Determine the [X, Y] coordinate at the center of the cell enclosing the given text.  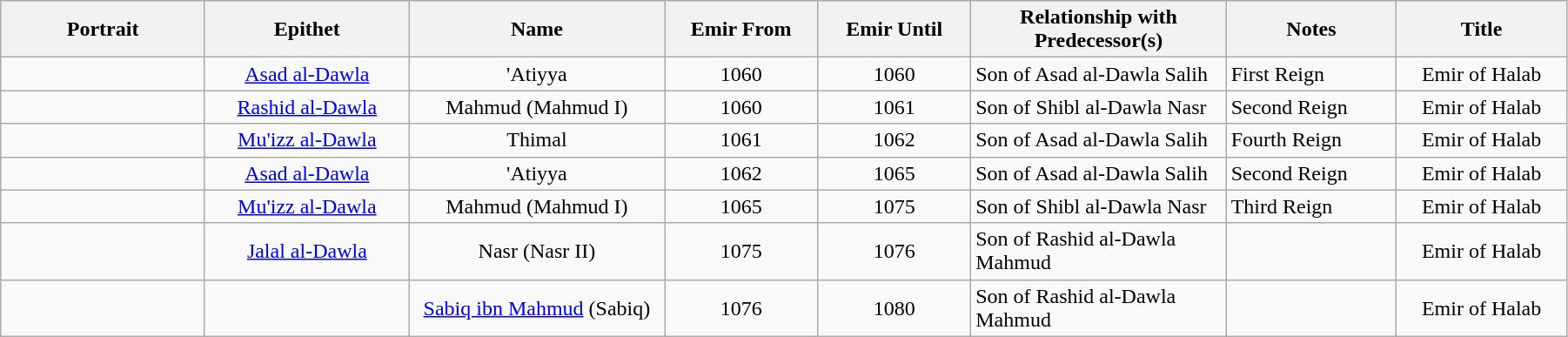
Emir Until [895, 30]
Name [536, 30]
Epithet [306, 30]
Relationship with Predecessor(s) [1098, 30]
Rashid al-Dawla [306, 107]
Third Reign [1311, 206]
Sabiq ibn Mahmud (Sabiq) [536, 308]
First Reign [1311, 74]
Fourth Reign [1311, 140]
Nasr (Nasr II) [536, 251]
Notes [1311, 30]
1080 [895, 308]
Emir From [741, 30]
Thimal [536, 140]
Title [1482, 30]
Jalal al-Dawla [306, 251]
Portrait [103, 30]
